Return the (X, Y) coordinate for the center point of the cell that contains the specified text.  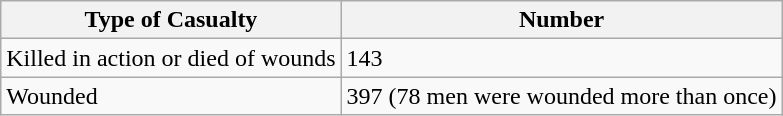
Type of Casualty (171, 20)
Killed in action or died of wounds (171, 58)
397 (78 men were wounded more than once) (562, 96)
Number (562, 20)
143 (562, 58)
Wounded (171, 96)
